From the cell containing the given text, extract its center point as [x, y] coordinate. 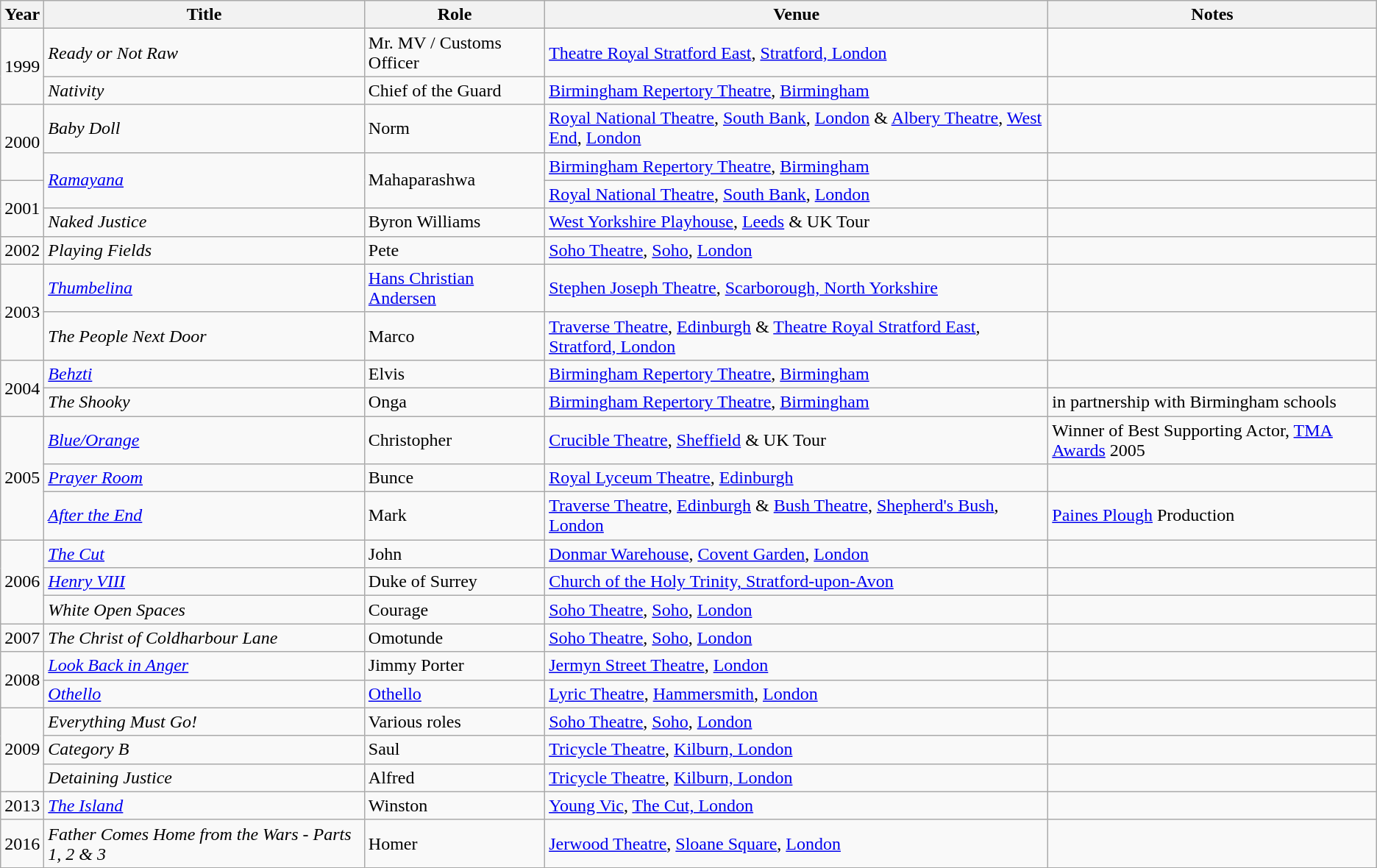
Behzti [204, 374]
2007 [22, 638]
2009 [22, 750]
Royal National Theatre, South Bank, London [797, 194]
Blue/Orange [204, 440]
Norm [455, 128]
Royal Lyceum Theatre, Edinburgh [797, 478]
Ramayana [204, 180]
Jerwood Theatre, Sloane Square, London [797, 843]
Jermyn Street Theatre, London [797, 666]
Marco [455, 335]
Father Comes Home from the Wars - Parts 1, 2 & 3 [204, 843]
Naked Justice [204, 222]
The Christ of Coldharbour Lane [204, 638]
Mahaparashwa [455, 180]
Everything Must Go! [204, 722]
Stephen Joseph Theatre, Scarborough, North Yorkshire [797, 288]
The Shooky [204, 402]
After the End [204, 516]
Playing Fields [204, 250]
2006 [22, 582]
2013 [22, 805]
Hans Christian Andersen [455, 288]
White Open Spaces [204, 610]
Lyric Theatre, Hammersmith, London [797, 694]
Ready or Not Raw [204, 53]
Theatre Royal Stratford East, Stratford, London [797, 53]
2001 [22, 208]
Alfred [455, 778]
2016 [22, 843]
Venue [797, 15]
The Cut [204, 554]
Christopher [455, 440]
Various roles [455, 722]
Paines Plough Production [1212, 516]
The People Next Door [204, 335]
Look Back in Anger [204, 666]
Traverse Theatre, Edinburgh & Theatre Royal Stratford East, Stratford, London [797, 335]
Mark [455, 516]
John [455, 554]
Jimmy Porter [455, 666]
Omotunde [455, 638]
Title [204, 15]
Elvis [455, 374]
Young Vic, The Cut, London [797, 805]
Donmar Warehouse, Covent Garden, London [797, 554]
Prayer Room [204, 478]
2000 [22, 143]
Henry VIII [204, 582]
Courage [455, 610]
Role [455, 15]
Bunce [455, 478]
Winner of Best Supporting Actor, TMA Awards 2005 [1212, 440]
Homer [455, 843]
Church of the Holy Trinity, Stratford-upon-Avon [797, 582]
Traverse Theatre, Edinburgh & Bush Theatre, Shepherd's Bush, London [797, 516]
2004 [22, 388]
West Yorkshire Playhouse, Leeds & UK Tour [797, 222]
Baby Doll [204, 128]
Chief of the Guard [455, 90]
The Island [204, 805]
Duke of Surrey [455, 582]
2008 [22, 680]
in partnership with Birmingham schools [1212, 402]
Royal National Theatre, South Bank, London & Albery Theatre, West End, London [797, 128]
Detaining Justice [204, 778]
Year [22, 15]
Crucible Theatre, Sheffield & UK Tour [797, 440]
2002 [22, 250]
Nativity [204, 90]
Thumbelina [204, 288]
Pete [455, 250]
Mr. MV / Customs Officer [455, 53]
Category B [204, 750]
Byron Williams [455, 222]
2005 [22, 478]
2003 [22, 312]
Onga [455, 402]
Winston [455, 805]
1999 [22, 66]
Notes [1212, 15]
Saul [455, 750]
